Determine the (x, y) coordinate at the center of the cell enclosing the given text.  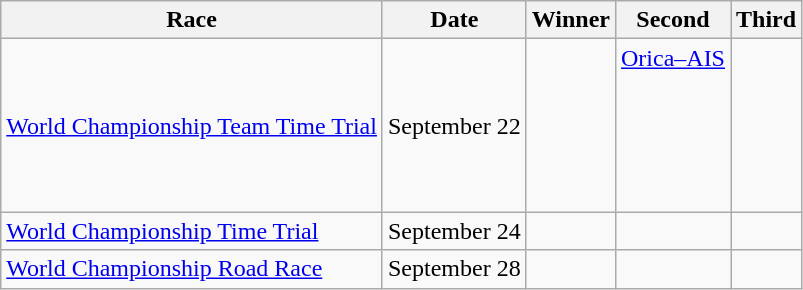
World Championship Time Trial (192, 231)
September 28 (454, 269)
Winner (570, 20)
Race (192, 20)
Second (672, 20)
September 24 (454, 231)
World Championship Road Race (192, 269)
Orica–AIS (672, 126)
September 22 (454, 126)
Third (766, 20)
Date (454, 20)
World Championship Team Time Trial (192, 126)
